Return the (x, y) coordinate for the center point of the cell that contains the specified text.  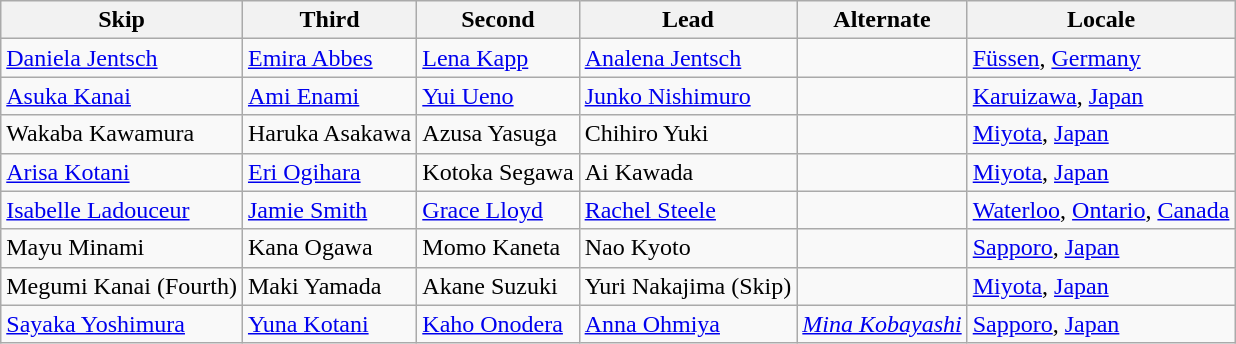
Mina Kobayashi (882, 324)
Kotoka Segawa (498, 172)
Rachel Steele (688, 210)
Karuizawa, Japan (1101, 96)
Nao Kyoto (688, 248)
Mayu Minami (122, 248)
Waterloo, Ontario, Canada (1101, 210)
Jamie Smith (329, 210)
Megumi Kanai (Fourth) (122, 286)
Arisa Kotani (122, 172)
Daniela Jentsch (122, 58)
Eri Ogihara (329, 172)
Azusa Yasuga (498, 134)
Alternate (882, 20)
Grace Lloyd (498, 210)
Skip (122, 20)
Haruka Asakawa (329, 134)
Ai Kawada (688, 172)
Ami Enami (329, 96)
Füssen, Germany (1101, 58)
Locale (1101, 20)
Second (498, 20)
Maki Yamada (329, 286)
Yuri Nakajima (Skip) (688, 286)
Akane Suzuki (498, 286)
Anna Ohmiya (688, 324)
Momo Kaneta (498, 248)
Lead (688, 20)
Yui Ueno (498, 96)
Kana Ogawa (329, 248)
Isabelle Ladouceur (122, 210)
Third (329, 20)
Kaho Onodera (498, 324)
Lena Kapp (498, 58)
Chihiro Yuki (688, 134)
Sayaka Yoshimura (122, 324)
Junko Nishimuro (688, 96)
Wakaba Kawamura (122, 134)
Yuna Kotani (329, 324)
Asuka Kanai (122, 96)
Emira Abbes (329, 58)
Analena Jentsch (688, 58)
